Provide the [x, y] coordinate of the cell's center where the given text is located.  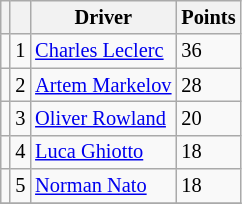
28 [208, 85]
4 [20, 152]
36 [208, 51]
Norman Nato [103, 186]
1 [20, 51]
Artem Markelov [103, 85]
3 [20, 118]
5 [20, 186]
Driver [103, 17]
Luca Ghiotto [103, 152]
2 [20, 85]
20 [208, 118]
Points [208, 17]
Oliver Rowland [103, 118]
Charles Leclerc [103, 51]
